Determine the [X, Y] coordinate at the center of the cell enclosing the given text.  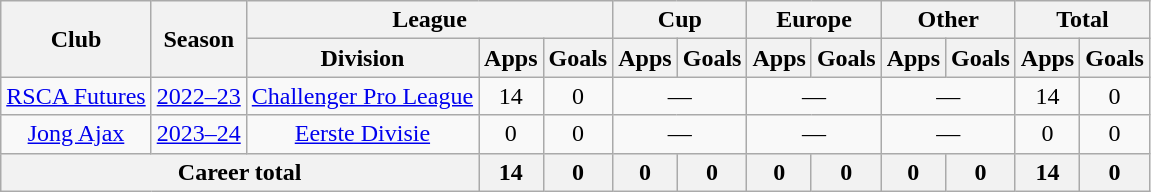
Other [948, 20]
Division [362, 58]
Challenger Pro League [362, 96]
Career total [240, 172]
Total [1082, 20]
Cup [680, 20]
RSCA Futures [76, 96]
Europe [814, 20]
Club [76, 39]
Eerste Divisie [362, 134]
Jong Ajax [76, 134]
League [429, 20]
2022–23 [198, 96]
Season [198, 39]
2023–24 [198, 134]
